Detect which cell encompasses the target text, then output its [x, y] center coordinate. 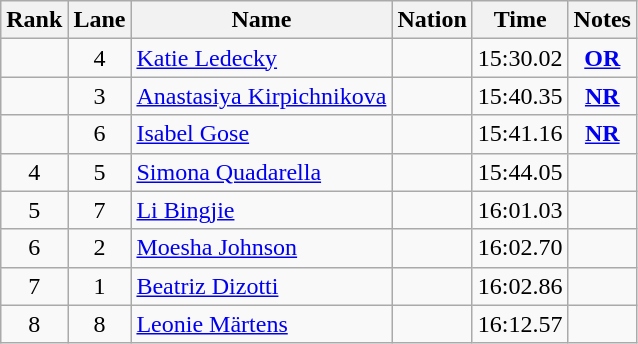
OR [602, 58]
Beatriz Dizotti [262, 286]
Katie Ledecky [262, 58]
16:02.86 [520, 286]
15:44.05 [520, 172]
Lane [100, 20]
Nation [432, 20]
Leonie Märtens [262, 324]
16:01.03 [520, 210]
Simona Quadarella [262, 172]
2 [100, 248]
16:02.70 [520, 248]
1 [100, 286]
Isabel Gose [262, 134]
Time [520, 20]
Notes [602, 20]
Li Bingjie [262, 210]
3 [100, 96]
Moesha Johnson [262, 248]
16:12.57 [520, 324]
Rank [34, 20]
Name [262, 20]
15:40.35 [520, 96]
Anastasiya Kirpichnikova [262, 96]
15:30.02 [520, 58]
15:41.16 [520, 134]
